Determine the (X, Y) coordinate at the center of the cell enclosing the given text.  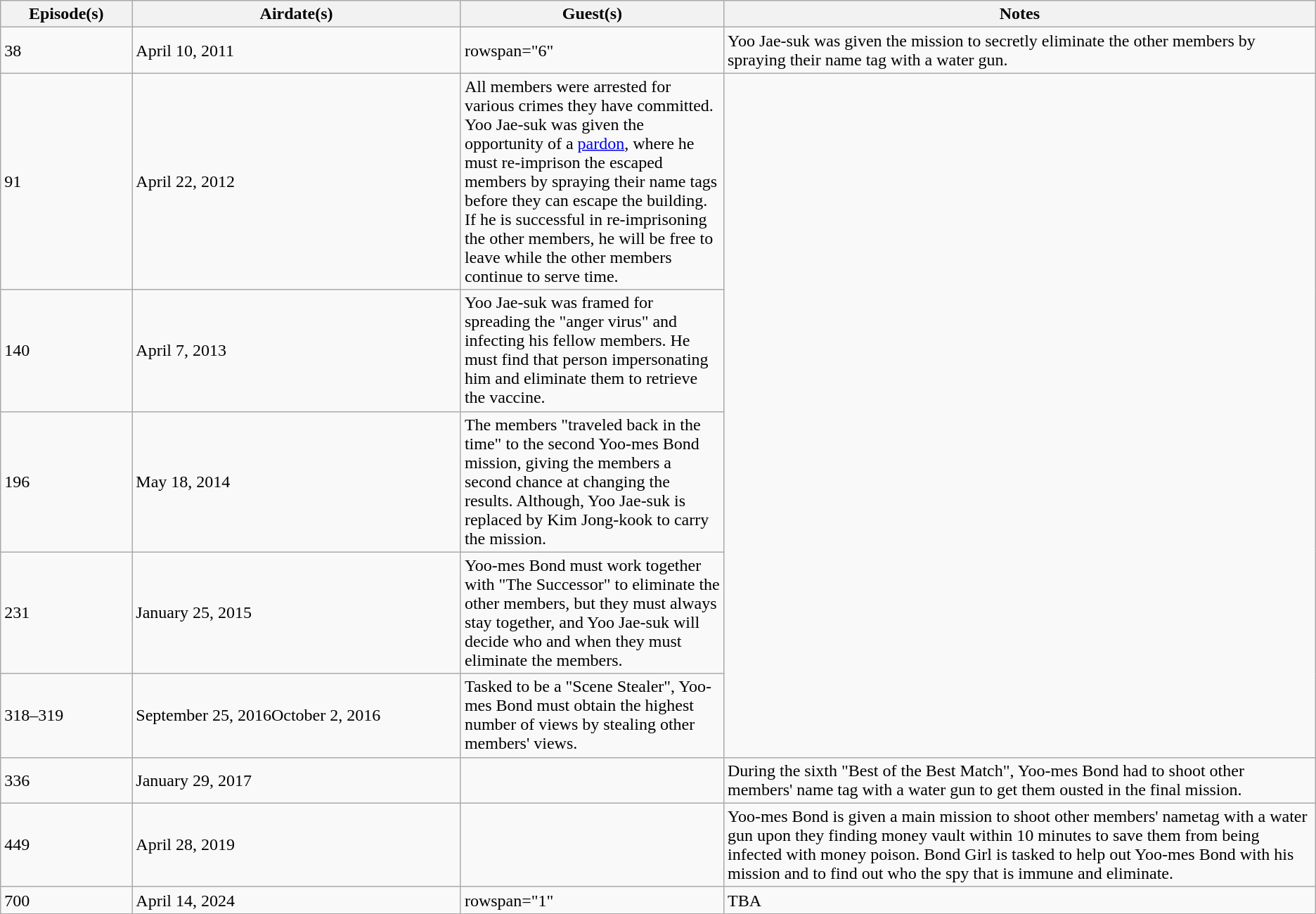
rowspan="6" (592, 51)
April 7, 2013 (297, 350)
May 18, 2014 (297, 482)
318–319 (66, 716)
Notes (1019, 14)
rowspan="1" (592, 900)
Airdate(s) (297, 14)
449 (66, 845)
TBA (1019, 900)
Yoo Jae-suk was given the mission to secretly eliminate the other members by spraying their name tag with a water gun. (1019, 51)
140 (66, 350)
April 14, 2024 (297, 900)
700 (66, 900)
Guest(s) (592, 14)
January 29, 2017 (297, 780)
January 25, 2015 (297, 613)
Episode(s) (66, 14)
April 10, 2011 (297, 51)
September 25, 2016October 2, 2016 (297, 716)
196 (66, 482)
Tasked to be a "Scene Stealer", Yoo-mes Bond must obtain the highest number of views by stealing other members' views. (592, 716)
231 (66, 613)
336 (66, 780)
April 22, 2012 (297, 181)
91 (66, 181)
April 28, 2019 (297, 845)
38 (66, 51)
